Return (X, Y) of the center of cell containing provided text 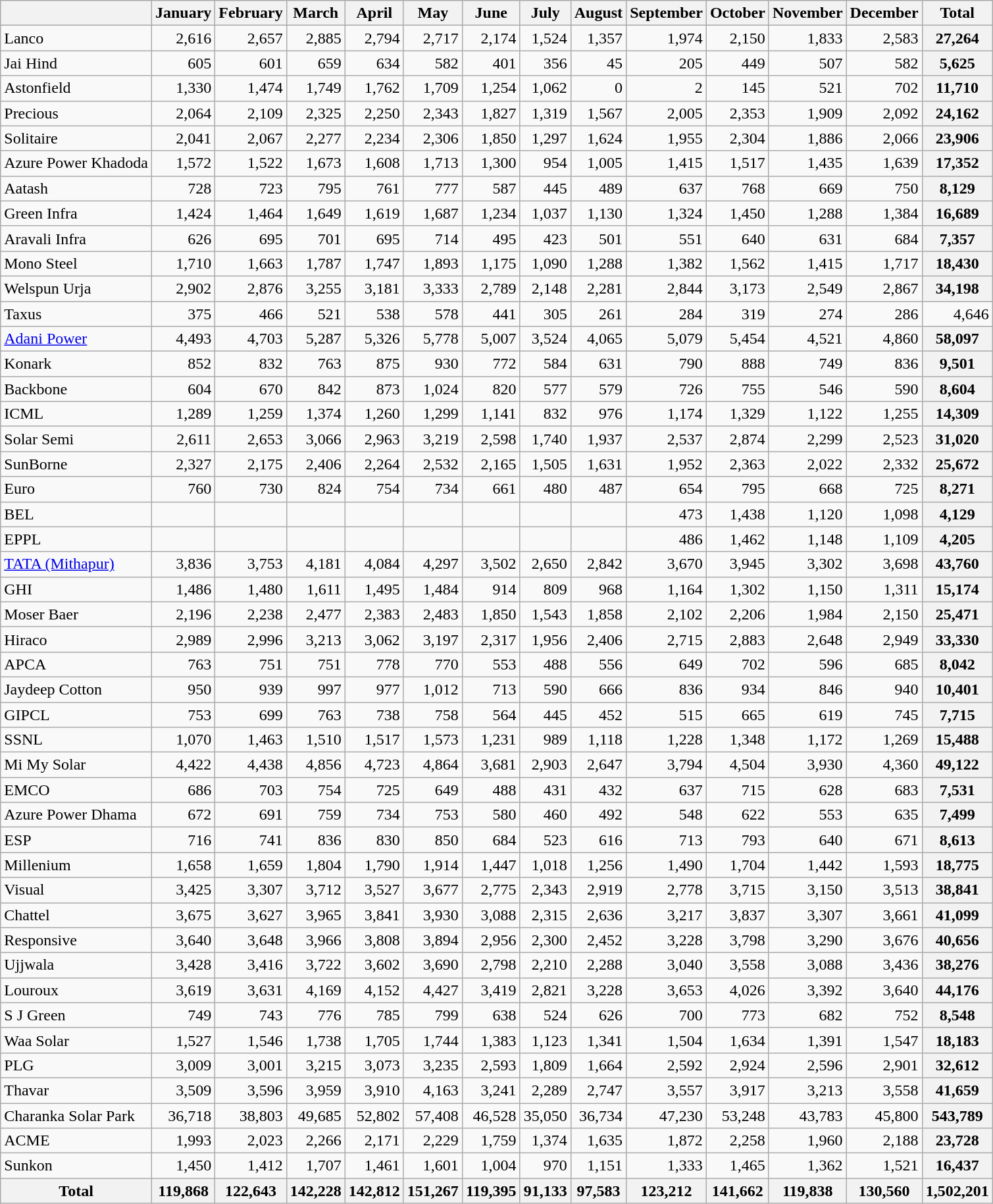
1,659 (251, 865)
49,122 (957, 765)
1,255 (884, 414)
4,065 (598, 339)
142,812 (374, 1191)
1,141 (491, 414)
940 (884, 689)
954 (545, 163)
449 (737, 63)
3,333 (433, 288)
1,744 (433, 1040)
2,363 (737, 464)
1,546 (251, 1040)
466 (251, 314)
3,661 (884, 915)
759 (316, 815)
3,073 (374, 1065)
1,740 (545, 439)
699 (251, 714)
Azure Power Khadoda (76, 163)
1,738 (316, 1040)
1,543 (545, 614)
1,438 (737, 514)
1,521 (884, 1166)
1,649 (316, 213)
1,704 (737, 865)
Welspun Urja (76, 288)
356 (545, 63)
Precious (76, 113)
5,007 (491, 339)
119,868 (183, 1191)
4,360 (884, 765)
3,215 (316, 1065)
2,174 (491, 38)
3,596 (251, 1090)
Sunkon (76, 1166)
2,924 (737, 1065)
654 (667, 489)
35,050 (545, 1116)
Thavar (76, 1090)
486 (667, 539)
36,718 (183, 1116)
1,151 (598, 1166)
8,271 (957, 489)
14,309 (957, 414)
3,722 (316, 965)
1,269 (884, 740)
2,596 (807, 1065)
2,175 (251, 464)
1,024 (433, 389)
683 (884, 790)
622 (737, 815)
730 (251, 489)
1,710 (183, 263)
1,480 (251, 589)
53,248 (737, 1116)
3,681 (491, 765)
5,287 (316, 339)
1,302 (737, 589)
3,392 (807, 990)
2,844 (667, 288)
580 (491, 815)
3,698 (884, 564)
3,181 (374, 288)
728 (183, 188)
18,430 (957, 263)
3,217 (667, 915)
601 (251, 63)
3,241 (491, 1090)
1,120 (807, 514)
Jaydeep Cotton (76, 689)
3,619 (183, 990)
723 (251, 188)
Moser Baer (76, 614)
1,984 (807, 614)
1,601 (433, 1166)
741 (251, 840)
1,289 (183, 414)
691 (251, 815)
151,267 (433, 1191)
4,169 (316, 990)
1,324 (667, 213)
43,760 (957, 564)
1,299 (433, 414)
March (316, 13)
Azure Power Dhama (76, 815)
584 (545, 364)
950 (183, 689)
7,499 (957, 815)
914 (491, 589)
2,537 (667, 439)
1,464 (251, 213)
1,424 (183, 213)
SSNL (76, 740)
2,583 (884, 38)
1,639 (884, 163)
June (491, 13)
2,775 (491, 890)
770 (433, 664)
5,625 (957, 63)
1,465 (737, 1166)
1,118 (598, 740)
Hiraco (76, 639)
23,728 (957, 1141)
2,715 (667, 639)
2,041 (183, 138)
2,277 (316, 138)
2,171 (374, 1141)
2,483 (433, 614)
850 (433, 840)
32,612 (957, 1065)
1,790 (374, 865)
3,690 (433, 965)
2,593 (491, 1065)
3,219 (433, 439)
1,256 (598, 865)
May (433, 13)
1,012 (433, 689)
4,438 (251, 765)
375 (183, 314)
October (737, 13)
809 (545, 589)
8,548 (957, 1015)
548 (667, 815)
16,689 (957, 213)
PLG (76, 1065)
768 (737, 188)
2,778 (667, 890)
Charanka Solar Park (76, 1116)
Astonfield (76, 88)
1,175 (491, 263)
3,416 (251, 965)
638 (491, 1015)
2,332 (884, 464)
738 (374, 714)
7,531 (957, 790)
4,493 (183, 339)
EPPL (76, 539)
714 (433, 238)
3,527 (374, 890)
634 (374, 63)
1,624 (598, 138)
3,712 (316, 890)
38,276 (957, 965)
2,317 (491, 639)
ACME (76, 1141)
Ujjwala (76, 965)
452 (598, 714)
1,348 (737, 740)
4,129 (957, 514)
543,789 (957, 1116)
423 (545, 238)
Aravali Infra (76, 238)
April (374, 13)
1,827 (491, 113)
284 (667, 314)
1,608 (374, 163)
1,635 (598, 1141)
1,705 (374, 1040)
3,715 (737, 890)
596 (807, 664)
4,856 (316, 765)
2,789 (491, 288)
1,435 (807, 163)
587 (491, 188)
934 (737, 689)
2,902 (183, 288)
Jai Hind (76, 63)
38,803 (251, 1116)
538 (374, 314)
715 (737, 790)
703 (251, 790)
25,471 (957, 614)
1,495 (374, 589)
3,001 (251, 1065)
507 (807, 63)
489 (598, 188)
2,747 (598, 1090)
2,238 (251, 614)
1,357 (598, 38)
1,709 (433, 88)
2,327 (183, 464)
3,197 (433, 639)
3,959 (316, 1090)
2,901 (884, 1065)
15,488 (957, 740)
1,474 (251, 88)
772 (491, 364)
1,749 (316, 88)
970 (545, 1166)
726 (667, 389)
2,717 (433, 38)
274 (807, 314)
2,023 (251, 1141)
2,549 (807, 288)
976 (598, 414)
3,040 (667, 965)
785 (374, 1015)
1,717 (884, 263)
875 (374, 364)
1,909 (807, 113)
1,634 (737, 1040)
4,422 (183, 765)
3,836 (183, 564)
4,860 (884, 339)
635 (884, 815)
3,837 (737, 915)
686 (183, 790)
119,838 (807, 1191)
1,462 (737, 539)
4,427 (433, 990)
1,960 (807, 1141)
2 (667, 88)
2,919 (598, 890)
2,657 (251, 38)
460 (545, 815)
1,164 (667, 589)
3,670 (667, 564)
2,653 (251, 439)
1,122 (807, 414)
Solitaire (76, 138)
2,648 (807, 639)
2,306 (433, 138)
432 (598, 790)
3,945 (737, 564)
1,330 (183, 88)
1,341 (598, 1040)
2,258 (737, 1141)
3,173 (737, 288)
977 (374, 689)
824 (316, 489)
556 (598, 664)
661 (491, 489)
852 (183, 364)
2,196 (183, 614)
745 (884, 714)
2,325 (316, 113)
2,821 (545, 990)
1,447 (491, 865)
750 (884, 188)
97,583 (598, 1191)
1,631 (598, 464)
3,677 (433, 890)
Mi My Solar (76, 765)
5,454 (737, 339)
1,974 (667, 38)
2,299 (807, 439)
668 (807, 489)
2,102 (667, 614)
564 (491, 714)
33,330 (957, 639)
1,297 (545, 138)
1,687 (433, 213)
2,022 (807, 464)
1,329 (737, 414)
Mono Steel (76, 263)
1,098 (884, 514)
2,092 (884, 113)
1,524 (545, 38)
286 (884, 314)
130,560 (884, 1191)
122,643 (251, 1191)
1,362 (807, 1166)
1,384 (884, 213)
142,228 (316, 1191)
670 (251, 389)
Euro (76, 489)
2,532 (433, 464)
604 (183, 389)
1,005 (598, 163)
1,300 (491, 163)
24,162 (957, 113)
682 (807, 1015)
524 (545, 1015)
2,949 (884, 639)
11,710 (957, 88)
36,734 (598, 1116)
1,663 (251, 263)
820 (491, 389)
3,502 (491, 564)
546 (807, 389)
3,675 (183, 915)
4,297 (433, 564)
1,593 (884, 865)
1,527 (183, 1040)
619 (807, 714)
2,956 (491, 940)
3,798 (737, 940)
3,290 (807, 940)
2,885 (316, 38)
205 (667, 63)
3,631 (251, 990)
700 (667, 1015)
January (183, 13)
873 (374, 389)
1,937 (598, 439)
776 (316, 1015)
2,867 (884, 288)
49,685 (316, 1116)
701 (316, 238)
4,152 (374, 990)
3,302 (807, 564)
3,235 (433, 1065)
1,228 (667, 740)
1,490 (667, 865)
7,357 (957, 238)
2,266 (316, 1141)
755 (737, 389)
Chattel (76, 915)
4,703 (251, 339)
830 (374, 840)
261 (598, 314)
4,163 (433, 1090)
1,673 (316, 163)
1,567 (598, 113)
3,965 (316, 915)
2,234 (374, 138)
515 (667, 714)
46,528 (491, 1116)
1,573 (433, 740)
2,616 (183, 38)
4,205 (957, 539)
3,966 (316, 940)
2,109 (251, 113)
989 (545, 740)
2,876 (251, 288)
9,501 (957, 364)
5,079 (667, 339)
3,841 (374, 915)
793 (737, 840)
672 (183, 815)
2,264 (374, 464)
23,906 (957, 138)
777 (433, 188)
1,486 (183, 589)
716 (183, 840)
Waa Solar (76, 1040)
2,794 (374, 38)
685 (884, 664)
1,886 (807, 138)
578 (433, 314)
2,523 (884, 439)
45,800 (884, 1116)
4,646 (957, 314)
8,042 (957, 664)
Solar Semi (76, 439)
628 (807, 790)
579 (598, 389)
1,858 (598, 614)
3,753 (251, 564)
25,672 (957, 464)
27,264 (957, 38)
1,412 (251, 1166)
846 (807, 689)
1,484 (433, 589)
3,150 (807, 890)
2,611 (183, 439)
3,894 (433, 940)
2,874 (737, 439)
1,260 (374, 414)
Millenium (76, 865)
473 (667, 514)
1,461 (374, 1166)
18,183 (957, 1040)
2,963 (374, 439)
1,664 (598, 1065)
47,230 (667, 1116)
15,174 (957, 589)
1,747 (374, 263)
18,775 (957, 865)
2,067 (251, 138)
1,254 (491, 88)
495 (491, 238)
8,604 (957, 389)
3,009 (183, 1065)
2,064 (183, 113)
2,353 (737, 113)
2,383 (374, 614)
58,097 (957, 339)
1,955 (667, 138)
2,165 (491, 464)
1,463 (251, 740)
1,956 (545, 639)
3,436 (884, 965)
Louroux (76, 990)
2,148 (545, 288)
2,250 (374, 113)
40,656 (957, 940)
2,304 (737, 138)
773 (737, 1015)
3,676 (884, 940)
2,996 (251, 639)
2,989 (183, 639)
319 (737, 314)
BEL (76, 514)
441 (491, 314)
July (545, 13)
1,893 (433, 263)
3,066 (316, 439)
616 (598, 840)
3,425 (183, 890)
1,611 (316, 589)
34,198 (957, 288)
1,914 (433, 865)
38,841 (957, 890)
888 (737, 364)
1,759 (491, 1141)
3,808 (374, 940)
665 (737, 714)
752 (884, 1015)
52,802 (374, 1116)
997 (316, 689)
1,993 (183, 1141)
APCA (76, 664)
1,510 (316, 740)
1,070 (183, 740)
1,234 (491, 213)
666 (598, 689)
41,099 (957, 915)
EMCO (76, 790)
Responsive (76, 940)
1,391 (807, 1040)
4,181 (316, 564)
3,653 (667, 990)
2,281 (598, 288)
3,910 (374, 1090)
758 (433, 714)
3,428 (183, 965)
2,206 (737, 614)
1,382 (667, 263)
7,715 (957, 714)
31,020 (957, 439)
3,419 (491, 990)
761 (374, 188)
TATA (Mithapur) (76, 564)
2,636 (598, 915)
480 (545, 489)
1,123 (545, 1040)
September (667, 13)
57,408 (433, 1116)
968 (598, 589)
4,723 (374, 765)
5,326 (374, 339)
790 (667, 364)
1,505 (545, 464)
577 (545, 389)
3,509 (183, 1090)
August (598, 13)
1,952 (667, 464)
778 (374, 664)
939 (251, 689)
3,794 (667, 765)
2,229 (433, 1141)
3,917 (737, 1090)
1,037 (545, 213)
GHI (76, 589)
44,176 (957, 990)
1,762 (374, 88)
799 (433, 1015)
Taxus (76, 314)
1,062 (545, 88)
2,452 (598, 940)
3,062 (374, 639)
3,602 (374, 965)
1,311 (884, 589)
2,288 (598, 965)
1,619 (374, 213)
0 (598, 88)
1,174 (667, 414)
4,521 (807, 339)
8,129 (957, 188)
551 (667, 238)
1,804 (316, 865)
2,005 (667, 113)
1,502,201 (957, 1191)
1,090 (545, 263)
3,648 (251, 940)
2,903 (545, 765)
3,557 (667, 1090)
1,109 (884, 539)
492 (598, 815)
431 (545, 790)
669 (807, 188)
S J Green (76, 1015)
842 (316, 389)
3,524 (545, 339)
2,798 (491, 965)
1,658 (183, 865)
Green Infra (76, 213)
1,713 (433, 163)
1,383 (491, 1040)
123,212 (667, 1191)
141,662 (737, 1191)
930 (433, 364)
Konark (76, 364)
2,066 (884, 138)
3,627 (251, 915)
Backbone (76, 389)
Aatash (76, 188)
Adani Power (76, 339)
1,004 (491, 1166)
523 (545, 840)
401 (491, 63)
4,864 (433, 765)
45 (598, 63)
February (251, 13)
1,150 (807, 589)
4,084 (374, 564)
43,783 (807, 1116)
1,833 (807, 38)
2,647 (598, 765)
659 (316, 63)
2,315 (545, 915)
8,613 (957, 840)
487 (598, 489)
1,547 (884, 1040)
605 (183, 63)
Lanco (76, 38)
1,572 (183, 163)
1,872 (667, 1141)
SunBorne (76, 464)
305 (545, 314)
1,172 (807, 740)
3,513 (884, 890)
2,188 (884, 1141)
1,148 (807, 539)
1,809 (545, 1065)
2,477 (316, 614)
2,842 (598, 564)
10,401 (957, 689)
1,562 (737, 263)
2,210 (545, 965)
2,598 (491, 439)
743 (251, 1015)
2,650 (545, 564)
2,289 (545, 1090)
16,437 (957, 1166)
ICML (76, 414)
1,259 (251, 414)
671 (884, 840)
41,659 (957, 1090)
Visual (76, 890)
1,504 (667, 1040)
1,130 (598, 213)
760 (183, 489)
1,018 (545, 865)
4,504 (737, 765)
5,778 (433, 339)
1,522 (251, 163)
1,319 (545, 113)
GIPCL (76, 714)
ESP (76, 840)
3,255 (316, 288)
119,395 (491, 1191)
1,707 (316, 1166)
November (807, 13)
1,787 (316, 263)
2,592 (667, 1065)
1,442 (807, 865)
1,231 (491, 740)
1,333 (667, 1166)
December (884, 13)
145 (737, 88)
4,026 (737, 990)
2,300 (545, 940)
2,883 (737, 639)
91,133 (545, 1191)
17,352 (957, 163)
501 (598, 238)
